Provide the [X, Y] coordinate of the cell's center where the given text is located.  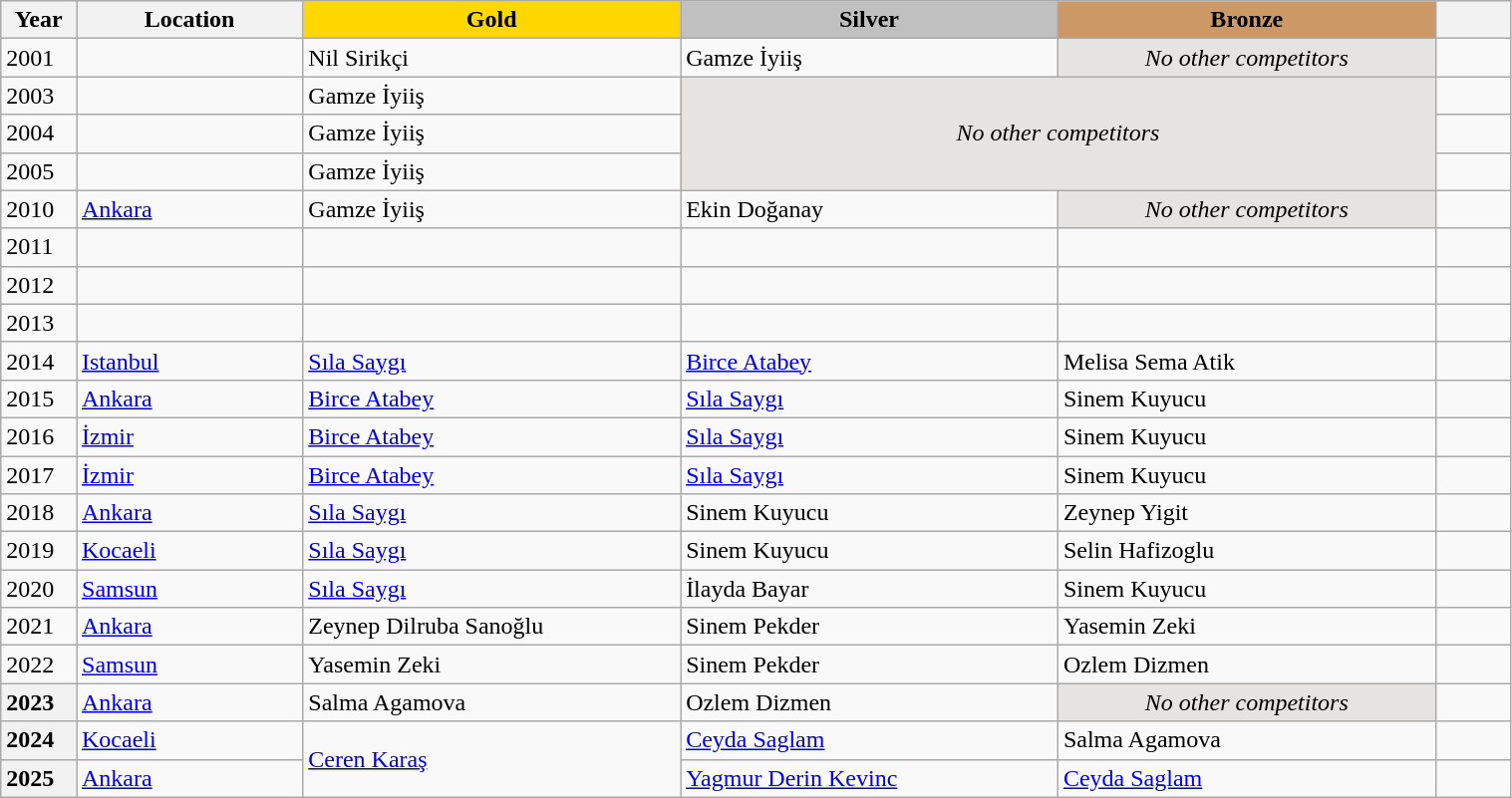
Silver [869, 20]
Nil Sirikçi [492, 58]
2020 [39, 589]
2016 [39, 436]
2024 [39, 740]
2003 [39, 96]
Gold [492, 20]
2004 [39, 133]
İlayda Bayar [869, 589]
2019 [39, 551]
2023 [39, 702]
2011 [39, 247]
Ekin Doğanay [869, 209]
2012 [39, 285]
2022 [39, 665]
Bronze [1246, 20]
2005 [39, 171]
Yagmur Derin Kevinc [869, 778]
Year [39, 20]
Zeynep Yigit [1246, 513]
2001 [39, 58]
2021 [39, 627]
2010 [39, 209]
Ceren Karaş [492, 759]
2014 [39, 361]
2025 [39, 778]
Selin Hafizoglu [1246, 551]
Location [189, 20]
Melisa Sema Atik [1246, 361]
2018 [39, 513]
2015 [39, 399]
2013 [39, 323]
Zeynep Dilruba Sanoğlu [492, 627]
Istanbul [189, 361]
2017 [39, 475]
